Output the (X, Y) coordinate of the center of the cell containing the given text.  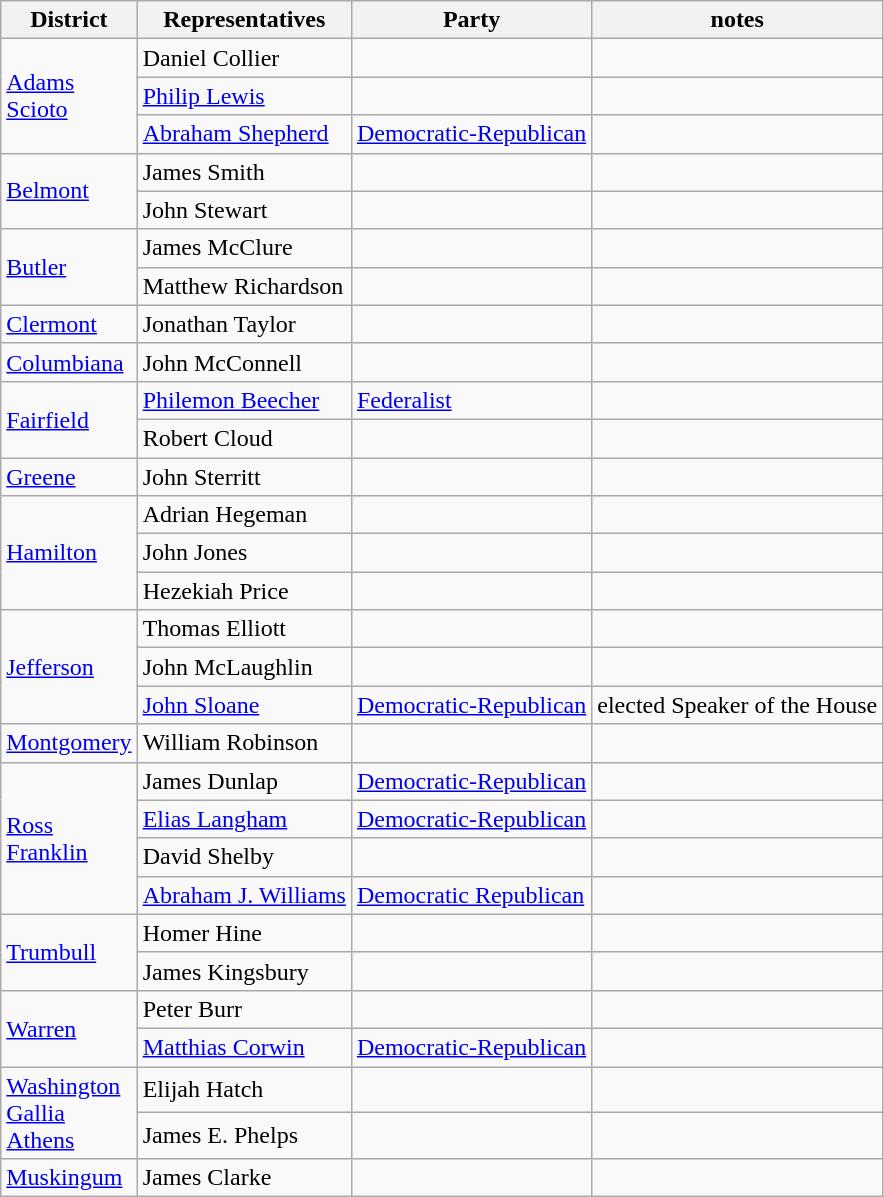
John Jones (244, 553)
David Shelby (244, 857)
District (69, 20)
Hezekiah Price (244, 591)
Muskingum (69, 1178)
James Clarke (244, 1178)
elected Speaker of the House (738, 705)
Philemon Beecher (244, 400)
Matthew Richardson (244, 286)
John McLaughlin (244, 667)
Warren (69, 1028)
Elijah Hatch (244, 1089)
James E. Phelps (244, 1136)
Greene (69, 477)
Belmont (69, 191)
Federalist (471, 400)
Trumbull (69, 952)
John McConnell (244, 362)
Daniel Collier (244, 58)
Abraham Shepherd (244, 134)
James McClure (244, 248)
Columbiana (69, 362)
Philip Lewis (244, 96)
John Sloane (244, 705)
RossFranklin (69, 838)
Robert Cloud (244, 438)
Thomas Elliott (244, 629)
AdamsScioto (69, 96)
James Kingsbury (244, 971)
WashingtonGalliaAthens (69, 1112)
Jonathan Taylor (244, 324)
Hamilton (69, 553)
Homer Hine (244, 933)
Abraham J. Williams (244, 895)
Representatives (244, 20)
Clermont (69, 324)
Elias Langham (244, 819)
Peter Burr (244, 1009)
Butler (69, 267)
Jefferson (69, 667)
James Dunlap (244, 781)
John Sterritt (244, 477)
Montgomery (69, 743)
Party (471, 20)
notes (738, 20)
Adrian Hegeman (244, 515)
Matthias Corwin (244, 1047)
Democratic Republican (471, 895)
John Stewart (244, 210)
James Smith (244, 172)
William Robinson (244, 743)
Fairfield (69, 419)
